Return (x, y) of the center of cell containing provided text 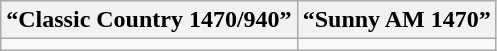
“Classic Country 1470/940” (149, 20)
“Sunny AM 1470” (396, 20)
